Return (x, y) of the center of cell containing provided text 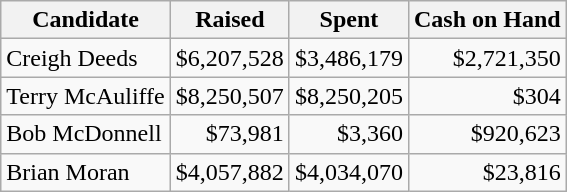
$3,486,179 (348, 58)
Candidate (86, 20)
$3,360 (348, 134)
Raised (230, 20)
Creigh Deeds (86, 58)
$4,034,070 (348, 172)
$73,981 (230, 134)
Cash on Hand (487, 20)
$920,623 (487, 134)
Brian Moran (86, 172)
$2,721,350 (487, 58)
Spent (348, 20)
$304 (487, 96)
Bob McDonnell (86, 134)
Terry McAuliffe (86, 96)
$23,816 (487, 172)
$4,057,882 (230, 172)
$8,250,205 (348, 96)
$8,250,507 (230, 96)
$6,207,528 (230, 58)
